Return the (X, Y) coordinate for the center point of the cell that contains the specified text.  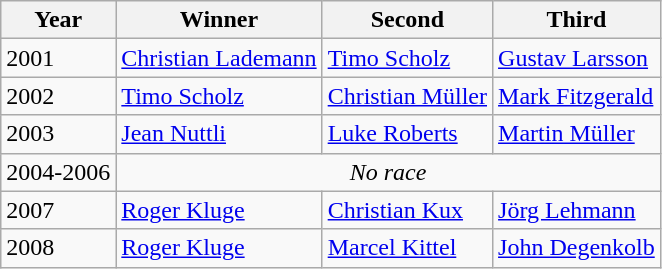
John Degenkolb (577, 248)
Martin Müller (577, 134)
Gustav Larsson (577, 58)
2002 (58, 96)
Second (407, 20)
2001 (58, 58)
Luke Roberts (407, 134)
No race (388, 172)
Year (58, 20)
2008 (58, 248)
Marcel Kittel (407, 248)
Jörg Lehmann (577, 210)
Mark Fitzgerald (577, 96)
Christian Kux (407, 210)
Christian Müller (407, 96)
Jean Nuttli (219, 134)
Winner (219, 20)
2004-2006 (58, 172)
2007 (58, 210)
Third (577, 20)
Christian Lademann (219, 58)
2003 (58, 134)
